Return the [X, Y] coordinate for the center point of the cell that contains the specified text.  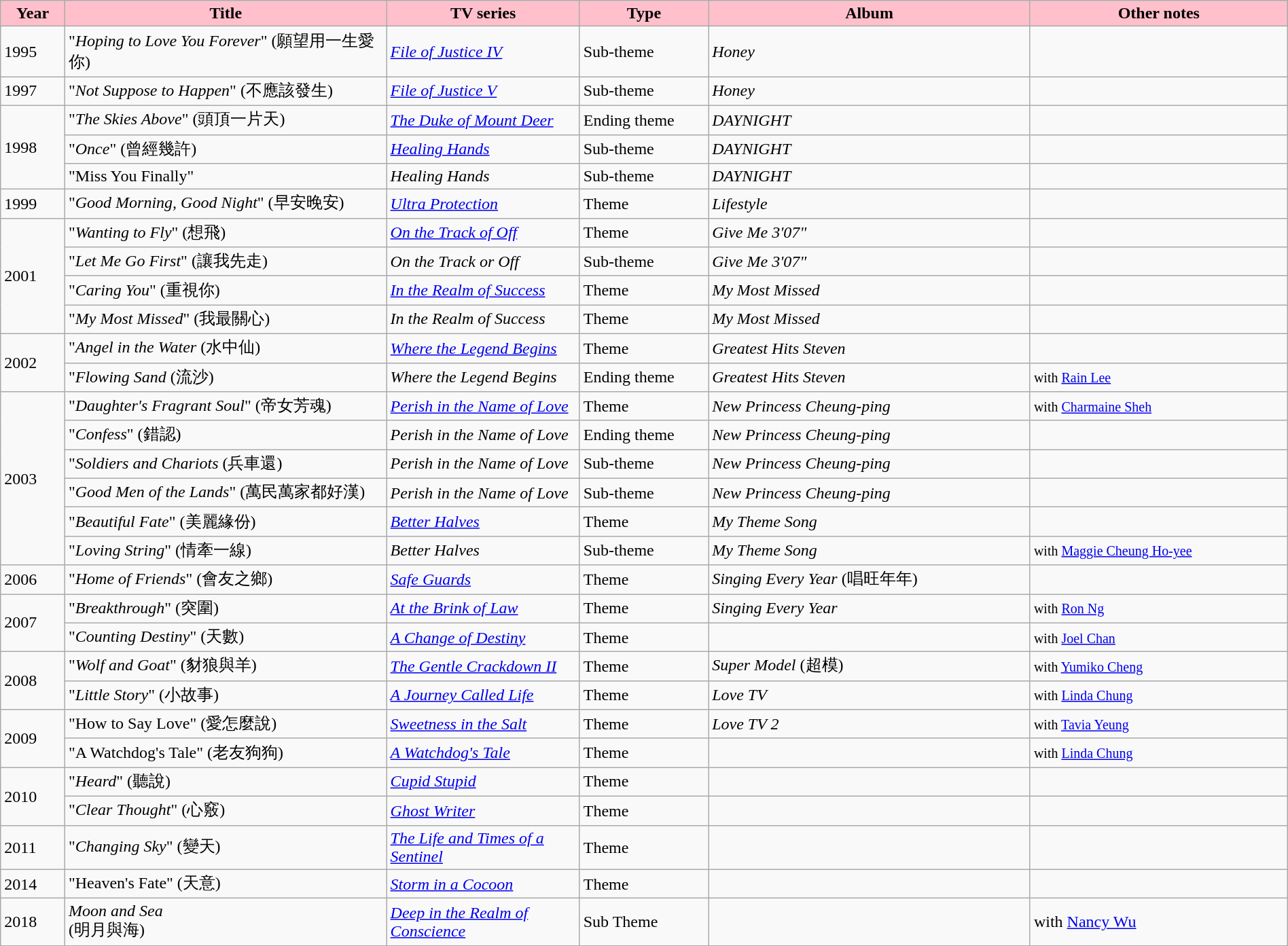
"Breakthrough" (突圍) [226, 608]
At the Brink of Law [483, 608]
A Change of Destiny [483, 637]
"Daughter's Fragrant Soul" (帝女芳魂) [226, 406]
with Rain Lee [1159, 378]
"The Skies Above" (頭頂一片天) [226, 120]
with Maggie Cheung Ho-yee [1159, 550]
Ultra Protection [483, 204]
"Good Morning, Good Night" (早安晚安) [226, 204]
TV series [483, 14]
"Miss You Finally" [226, 177]
2009 [33, 739]
On the Track or Off [483, 262]
"Beautiful Fate" (美麗緣份) [226, 522]
2011 [33, 848]
"Good Men of the Lands" (萬民萬家都好漢) [226, 493]
"Heaven's Fate" (天意) [226, 884]
2018 [33, 922]
with Ron Ng [1159, 608]
Year [33, 14]
2001 [33, 276]
Singing Every Year (唱旺年年) [870, 580]
"Angel in the Water (水中仙) [226, 348]
File of Justice V [483, 91]
Other notes [1159, 14]
2002 [33, 363]
"Caring You" (重視你) [226, 291]
Storm in a Cocoon [483, 884]
The Gentle Crackdown II [483, 667]
1995 [33, 52]
"Loving String" (情牽一線) [226, 550]
"My Most Missed" (我最關心) [226, 319]
with Yumiko Cheng [1159, 667]
The Life and Times of a Sentinel [483, 848]
Love TV [870, 695]
1998 [33, 147]
Sub Theme [644, 922]
"Hoping to Love You Forever" (願望用一生愛你) [226, 52]
Sweetness in the Salt [483, 724]
"Once" (曾經幾許) [226, 149]
"Counting Destiny" (天數) [226, 637]
"Flowing Sand (流沙) [226, 378]
Cupid Stupid [483, 782]
Super Model (超模) [870, 667]
"Changing Sky" (變天) [226, 848]
Deep in the Realm of Conscience [483, 922]
2014 [33, 884]
with Joel Chan [1159, 637]
1997 [33, 91]
"Little Story" (小故事) [226, 695]
with Tavia Yeung [1159, 724]
with Nancy Wu [1159, 922]
"Not Suppose to Happen" (不應該發生) [226, 91]
1999 [33, 204]
On the Track of Off [483, 232]
Ghost Writer [483, 811]
"Clear Thought" (心竅) [226, 811]
A Watchdog's Tale [483, 752]
Moon and Sea (明月與海) [226, 922]
2008 [33, 680]
2003 [33, 478]
Album [870, 14]
Title [226, 14]
"Home of Friends" (會友之鄉) [226, 580]
2007 [33, 622]
"A Watchdog's Tale" (老友狗狗) [226, 752]
The Duke of Mount Deer [483, 120]
"Wanting to Fly" (想飛) [226, 232]
Love TV 2 [870, 724]
Type [644, 14]
Safe Guards [483, 580]
"Confess" (錯認) [226, 435]
"Let Me Go First" (讓我先走) [226, 262]
2006 [33, 580]
with Charmaine Sheh [1159, 406]
2010 [33, 796]
A Journey Called Life [483, 695]
"Wolf and Goat" (豺狼與羊) [226, 667]
Singing Every Year [870, 608]
"How to Say Love" (愛怎麼說) [226, 724]
"Soldiers and Chariots (兵車還) [226, 465]
File of Justice IV [483, 52]
Lifestyle [870, 204]
"Heard" (聽說) [226, 782]
